Scan for the cell matching the given text and deliver its [X, Y] coordinate at center. 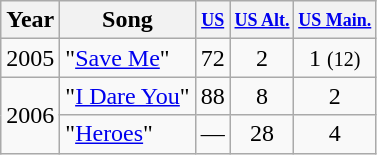
1 (12) [335, 58]
2006 [30, 115]
72 [212, 58]
8 [262, 96]
US Main. [335, 20]
"Heroes" [128, 134]
28 [262, 134]
"I Dare You" [128, 96]
Song [128, 20]
US [212, 20]
"Save Me" [128, 58]
88 [212, 96]
2005 [30, 58]
Year [30, 20]
4 [335, 134]
US Alt. [262, 20]
— [212, 134]
